Search for the cell housing the specified text and yield its [X, Y] center coordinate. 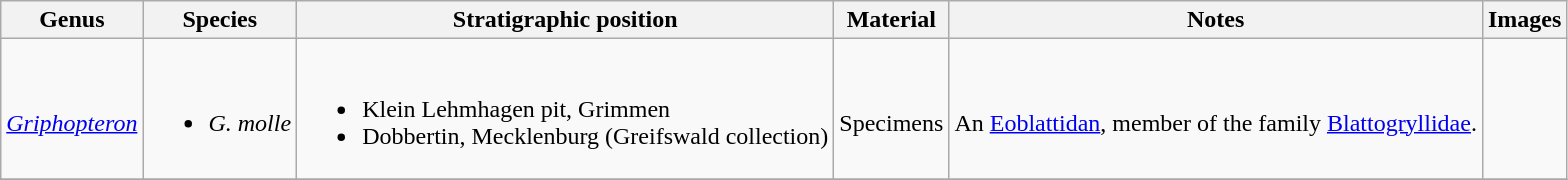
G. molle [220, 109]
Species [220, 20]
Images [1524, 20]
Specimens [892, 109]
Material [892, 20]
Stratigraphic position [566, 20]
Genus [72, 20]
Griphopteron [72, 109]
Klein Lehmhagen pit, GrimmenDobbertin, Mecklenburg (Greifswald collection) [566, 109]
An Eoblattidan, member of the family Blattogryllidae. [1216, 109]
Notes [1216, 20]
